Pinpoint the cell where the given text exists, returning its (x, y) midpoint coordinate. 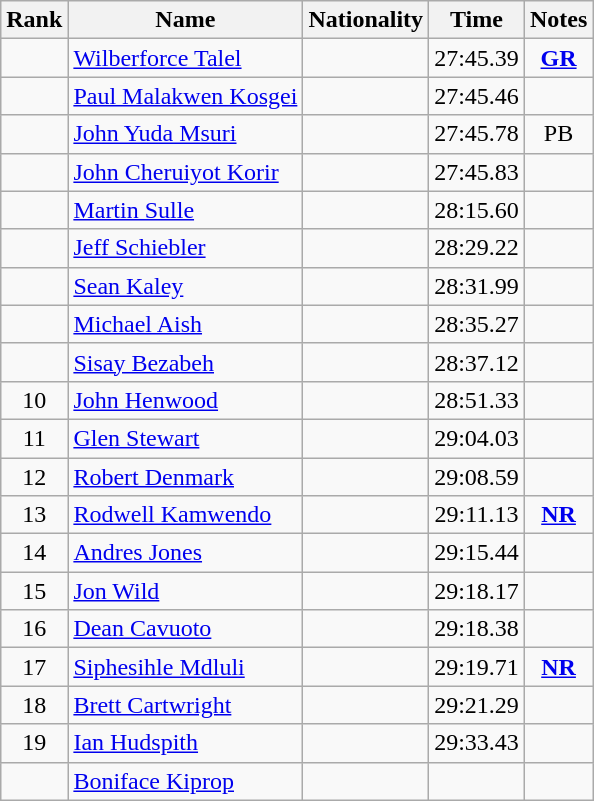
28:37.12 (477, 362)
29:21.29 (477, 705)
12 (34, 477)
Wilberforce Talel (186, 58)
Notes (558, 20)
29:18.17 (477, 591)
16 (34, 629)
Andres Jones (186, 553)
19 (34, 743)
27:45.39 (477, 58)
28:35.27 (477, 324)
27:45.83 (477, 172)
Glen Stewart (186, 438)
Ian Hudspith (186, 743)
17 (34, 667)
John Cheruiyot Korir (186, 172)
29:04.03 (477, 438)
Robert Denmark (186, 477)
29:19.71 (477, 667)
15 (34, 591)
29:33.43 (477, 743)
Nationality (366, 20)
28:15.60 (477, 210)
Rank (34, 20)
Martin Sulle (186, 210)
Siphesihle Mdluli (186, 667)
29:08.59 (477, 477)
27:45.78 (477, 134)
28:51.33 (477, 400)
GR (558, 58)
13 (34, 515)
28:29.22 (477, 248)
28:31.99 (477, 286)
Rodwell Kamwendo (186, 515)
Jon Wild (186, 591)
29:15.44 (477, 553)
Michael Aish (186, 324)
Sean Kaley (186, 286)
Name (186, 20)
14 (34, 553)
Sisay Bezabeh (186, 362)
Dean Cavuoto (186, 629)
18 (34, 705)
Jeff Schiebler (186, 248)
Brett Cartwright (186, 705)
Paul Malakwen Kosgei (186, 96)
10 (34, 400)
PB (558, 134)
11 (34, 438)
John Yuda Msuri (186, 134)
29:18.38 (477, 629)
29:11.13 (477, 515)
27:45.46 (477, 96)
John Henwood (186, 400)
Boniface Kiprop (186, 781)
Time (477, 20)
